Identify which cell holds the provided text, then report its (X, Y) central coordinate. 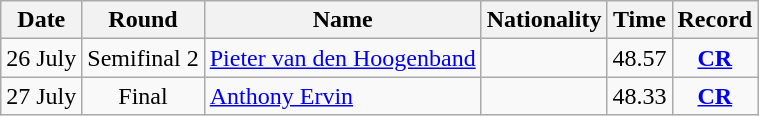
48.57 (640, 58)
Final (143, 96)
26 July (42, 58)
Anthony Ervin (342, 96)
27 July (42, 96)
Record (715, 20)
Date (42, 20)
Pieter van den Hoogenband (342, 58)
Name (342, 20)
48.33 (640, 96)
Nationality (544, 20)
Time (640, 20)
Semifinal 2 (143, 58)
Round (143, 20)
